Output the [X, Y] coordinate of the center of the cell containing the given text.  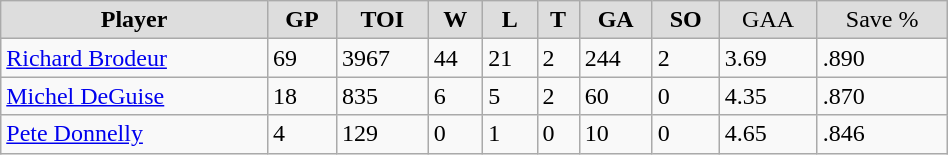
1 [510, 134]
.846 [882, 134]
GP [302, 20]
Pete Donnelly [134, 134]
6 [455, 96]
SO [686, 20]
10 [616, 134]
W [455, 20]
3967 [382, 58]
69 [302, 58]
L [510, 20]
.890 [882, 58]
129 [382, 134]
5 [510, 96]
GAA [768, 20]
Michel DeGuise [134, 96]
4.35 [768, 96]
244 [616, 58]
Richard Brodeur [134, 58]
18 [302, 96]
GA [616, 20]
TOI [382, 20]
44 [455, 58]
.870 [882, 96]
835 [382, 96]
21 [510, 58]
60 [616, 96]
Save % [882, 20]
4.65 [768, 134]
3.69 [768, 58]
4 [302, 134]
T [558, 20]
Player [134, 20]
